Locate the cell with the specified text and output its [x, y] center coordinate. 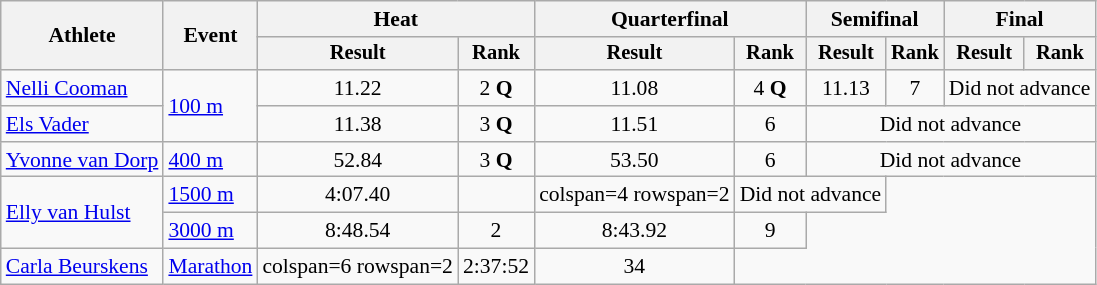
53.50 [634, 160]
4 Q [770, 88]
11.51 [634, 124]
8:48.54 [358, 231]
Quarterfinal [670, 19]
34 [634, 267]
7 [915, 88]
Heat [396, 19]
Yvonne van Dorp [82, 160]
3000 m [210, 231]
52.84 [358, 160]
9 [770, 231]
4:07.40 [358, 195]
Event [210, 36]
Final [1020, 19]
8:43.92 [634, 231]
400 m [210, 160]
Elly van Hulst [82, 212]
11.08 [634, 88]
100 m [210, 106]
11.13 [846, 88]
2 [496, 231]
Marathon [210, 267]
11.38 [358, 124]
Els Vader [82, 124]
2:37:52 [496, 267]
colspan=6 rowspan=2 [358, 267]
2 Q [496, 88]
11.22 [358, 88]
Nelli Cooman [82, 88]
Semifinal [875, 19]
1500 m [210, 195]
Athlete [82, 36]
colspan=4 rowspan=2 [634, 195]
Carla Beurskens [82, 267]
